Output the (x, y) coordinate of the center of the cell containing the given text.  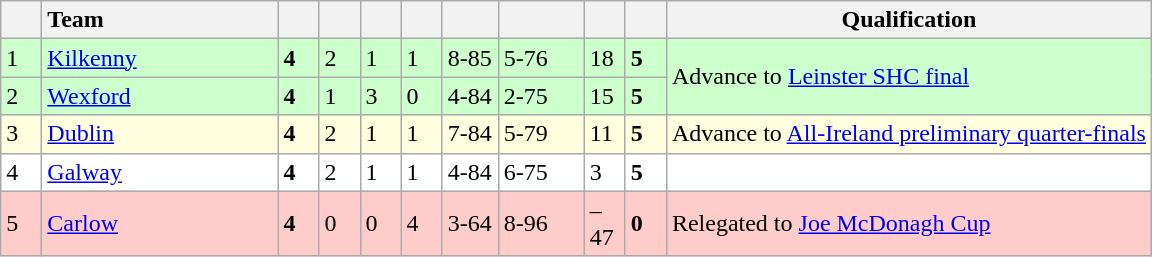
Team (160, 20)
Advance to All-Ireland preliminary quarter-finals (908, 134)
11 (604, 134)
Carlow (160, 224)
5-76 (541, 58)
Advance to Leinster SHC final (908, 77)
8-85 (470, 58)
15 (604, 96)
Qualification (908, 20)
2-75 (541, 96)
7-84 (470, 134)
6-75 (541, 172)
–47 (604, 224)
Wexford (160, 96)
8-96 (541, 224)
5-79 (541, 134)
Relegated to Joe McDonagh Cup (908, 224)
Dublin (160, 134)
3-64 (470, 224)
Galway (160, 172)
Kilkenny (160, 58)
18 (604, 58)
